Extract the [X, Y] coordinate from the center of the cell holding the provided text.  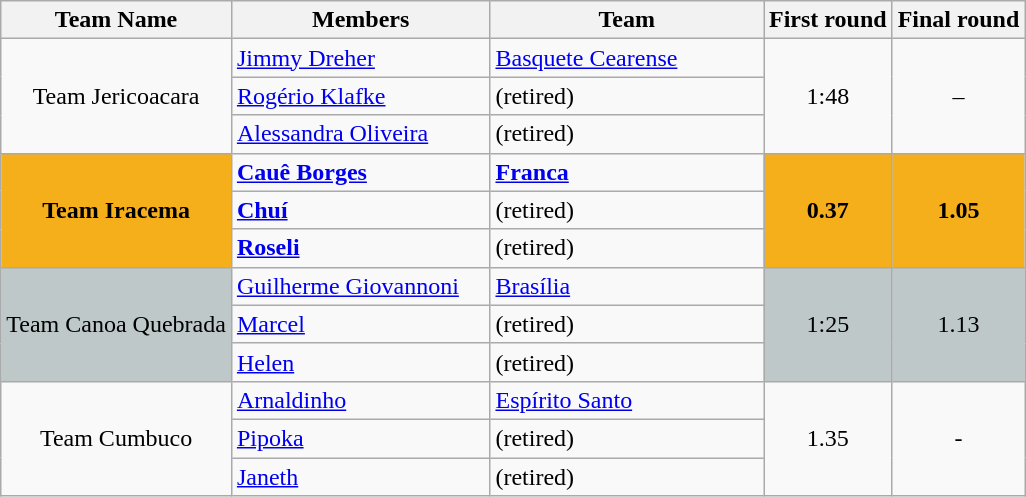
Team Canoa Quebrada [116, 324]
Brasília [627, 286]
Team Cumbuco [116, 438]
1.35 [828, 438]
Final round [958, 20]
Rogério Klafke [360, 96]
Pipoka [360, 438]
Basquete Cearense [627, 58]
Helen [360, 362]
1:25 [828, 324]
1.05 [958, 210]
Team Iracema [116, 210]
0.37 [828, 210]
Team Jericoacara [116, 96]
Roseli [360, 248]
Team [627, 20]
1.13 [958, 324]
- [958, 438]
Espírito Santo [627, 400]
Cauê Borges [360, 172]
Marcel [360, 324]
Franca [627, 172]
Janeth [360, 477]
Members [360, 20]
First round [828, 20]
Team Name [116, 20]
Alessandra Oliveira [360, 134]
Jimmy Dreher [360, 58]
1:48 [828, 96]
Guilherme Giovannoni [360, 286]
Chuí [360, 210]
– [958, 96]
Arnaldinho [360, 400]
